Return (x, y) of the center of cell containing provided text 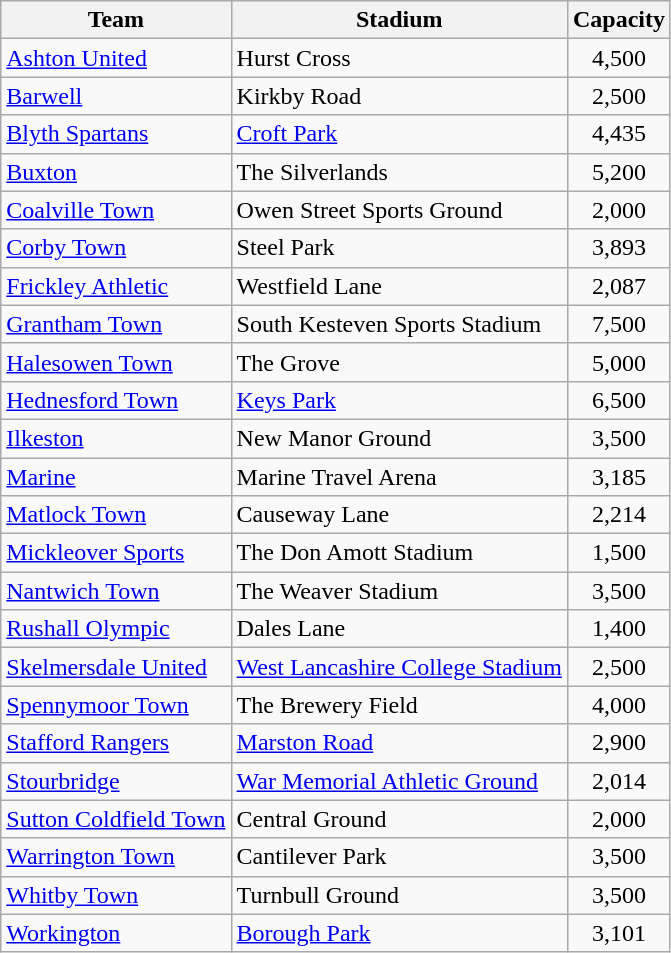
Sutton Coldfield Town (116, 819)
Corby Town (116, 248)
3,893 (618, 248)
Halesowen Town (116, 362)
5,200 (618, 172)
2,900 (618, 743)
Capacity (618, 20)
Grantham Town (116, 324)
Kirkby Road (399, 96)
Westfield Lane (399, 286)
Central Ground (399, 819)
New Manor Ground (399, 438)
Croft Park (399, 134)
Workington (116, 933)
Borough Park (399, 933)
4,000 (618, 705)
3,185 (618, 477)
Nantwich Town (116, 591)
Turnbull Ground (399, 895)
Buxton (116, 172)
2,014 (618, 781)
6,500 (618, 400)
Cantilever Park (399, 857)
Stadium (399, 20)
Ilkeston (116, 438)
3,101 (618, 933)
Matlock Town (116, 515)
Whitby Town (116, 895)
4,435 (618, 134)
Barwell (116, 96)
The Brewery Field (399, 705)
1,500 (618, 553)
Stourbridge (116, 781)
4,500 (618, 58)
Spennymoor Town (116, 705)
Marston Road (399, 743)
Marine (116, 477)
Marine Travel Arena (399, 477)
Hurst Cross (399, 58)
The Don Amott Stadium (399, 553)
5,000 (618, 362)
Rushall Olympic (116, 629)
Frickley Athletic (116, 286)
1,400 (618, 629)
2,087 (618, 286)
Causeway Lane (399, 515)
Team (116, 20)
Blyth Spartans (116, 134)
War Memorial Athletic Ground (399, 781)
Stafford Rangers (116, 743)
7,500 (618, 324)
Owen Street Sports Ground (399, 210)
Skelmersdale United (116, 667)
Ashton United (116, 58)
Mickleover Sports (116, 553)
West Lancashire College Stadium (399, 667)
Dales Lane (399, 629)
Steel Park (399, 248)
The Weaver Stadium (399, 591)
The Silverlands (399, 172)
Keys Park (399, 400)
2,214 (618, 515)
Hednesford Town (116, 400)
South Kesteven Sports Stadium (399, 324)
Warrington Town (116, 857)
The Grove (399, 362)
Coalville Town (116, 210)
